Output the [X, Y] coordinate of the center of the cell containing the given text.  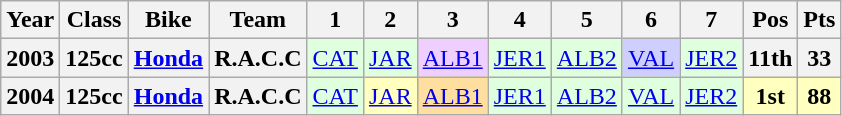
2004 [30, 96]
2 [390, 20]
1 [335, 20]
Bike [168, 20]
5 [586, 20]
88 [820, 96]
Team [258, 20]
7 [712, 20]
1st [770, 96]
3 [452, 20]
Pts [820, 20]
2003 [30, 58]
Pos [770, 20]
11th [770, 58]
Class [94, 20]
33 [820, 58]
Year [30, 20]
4 [520, 20]
6 [650, 20]
